For the text-containing cell, return its midpoint in [x, y] coordinate format. 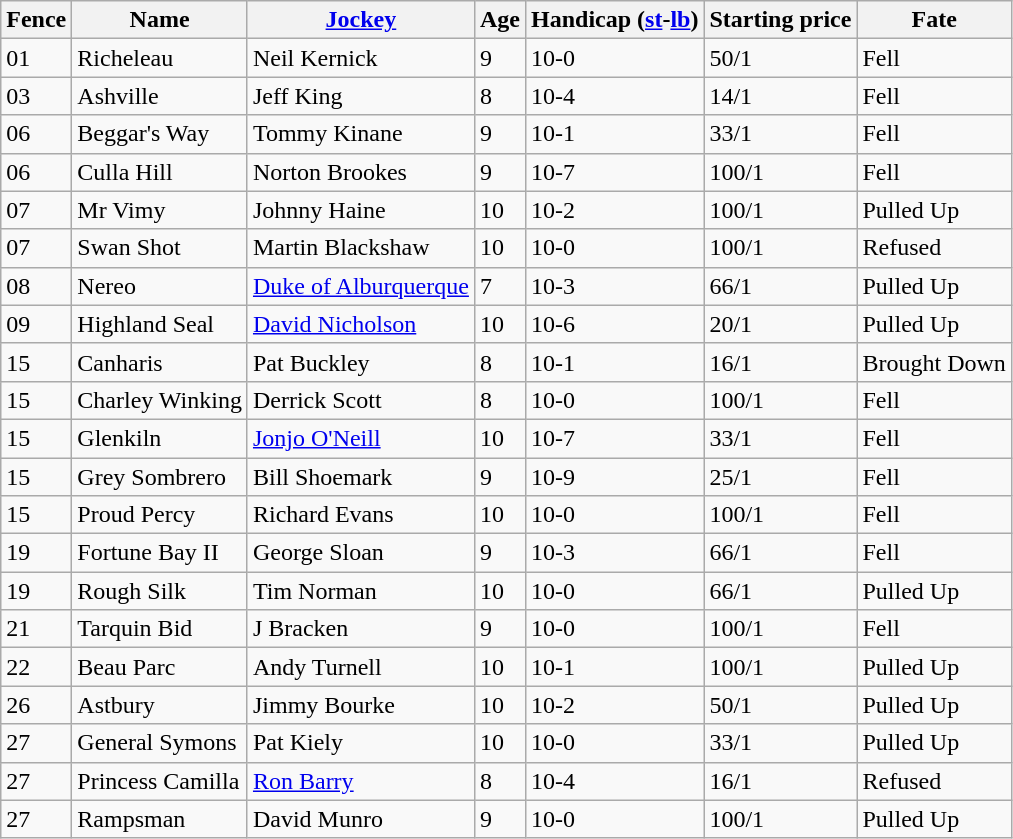
J Bracken [360, 629]
Nereo [160, 286]
Richeleau [160, 58]
Age [500, 20]
Norton Brookes [360, 172]
01 [36, 58]
Ron Barry [360, 781]
10-9 [614, 477]
Tommy Kinane [360, 134]
Fence [36, 20]
David Munro [360, 819]
Proud Percy [160, 515]
Astbury [160, 705]
Johnny Haine [360, 210]
09 [36, 324]
14/1 [780, 96]
Ashville [160, 96]
20/1 [780, 324]
Fortune Bay II [160, 553]
Jimmy Bourke [360, 705]
Pat Buckley [360, 362]
General Symons [160, 743]
Starting price [780, 20]
Swan Shot [160, 248]
Culla Hill [160, 172]
26 [36, 705]
Richard Evans [360, 515]
Jeff King [360, 96]
10-6 [614, 324]
Beau Parc [160, 667]
Duke of Alburquerque [360, 286]
7 [500, 286]
25/1 [780, 477]
Pat Kiely [360, 743]
08 [36, 286]
Name [160, 20]
George Sloan [360, 553]
Charley Winking [160, 400]
Andy Turnell [360, 667]
Princess Camilla [160, 781]
Brought Down [934, 362]
Bill Shoemark [360, 477]
Fate [934, 20]
Glenkiln [160, 438]
Mr Vimy [160, 210]
Canharis [160, 362]
Tarquin Bid [160, 629]
Martin Blackshaw [360, 248]
Grey Sombrero [160, 477]
David Nicholson [360, 324]
22 [36, 667]
Jockey [360, 20]
Handicap (st-lb) [614, 20]
Jonjo O'Neill [360, 438]
Beggar's Way [160, 134]
Highland Seal [160, 324]
21 [36, 629]
Derrick Scott [360, 400]
Rampsman [160, 819]
Tim Norman [360, 591]
Neil Kernick [360, 58]
Rough Silk [160, 591]
03 [36, 96]
